Extract the (x, y) coordinate from the center of the cell holding the provided text.  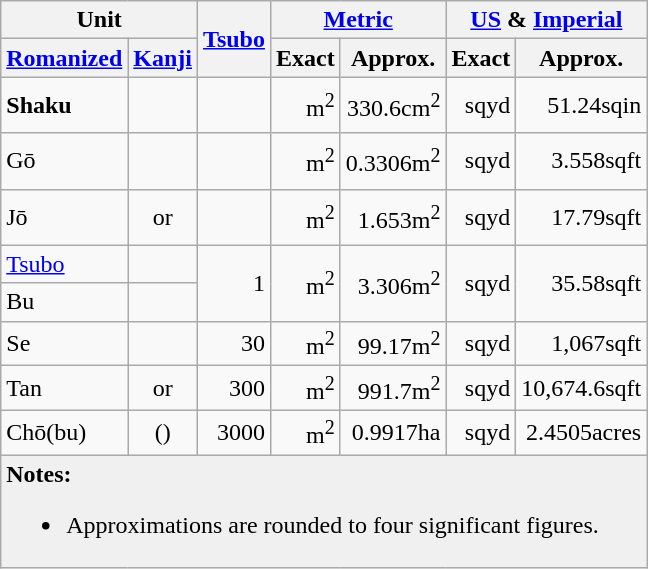
Bu (64, 302)
Se (64, 344)
1.653m2 (393, 217)
Unit (100, 20)
300 (234, 388)
0.3306m2 (393, 161)
1,067sqft (582, 344)
Kanji (163, 58)
330.6cm2 (393, 105)
Shaku (64, 105)
Gō (64, 161)
35.58sqft (582, 283)
Chō(bu) (64, 432)
Metric (358, 20)
Romanized (64, 58)
3.306m2 (393, 283)
3000 (234, 432)
17.79sqft (582, 217)
1 (234, 283)
99.17m2 (393, 344)
30 (234, 344)
0.9917ha (393, 432)
Tan (64, 388)
US & Imperial (546, 20)
10,674.6sqft (582, 388)
() (163, 432)
51.24sqin (582, 105)
2.4505acres (582, 432)
Notes:Approximations are rounded to four significant figures. (324, 512)
3.558sqft (582, 161)
Jō (64, 217)
991.7m2 (393, 388)
